Detect which cell encompasses the target text, then output its [X, Y] center coordinate. 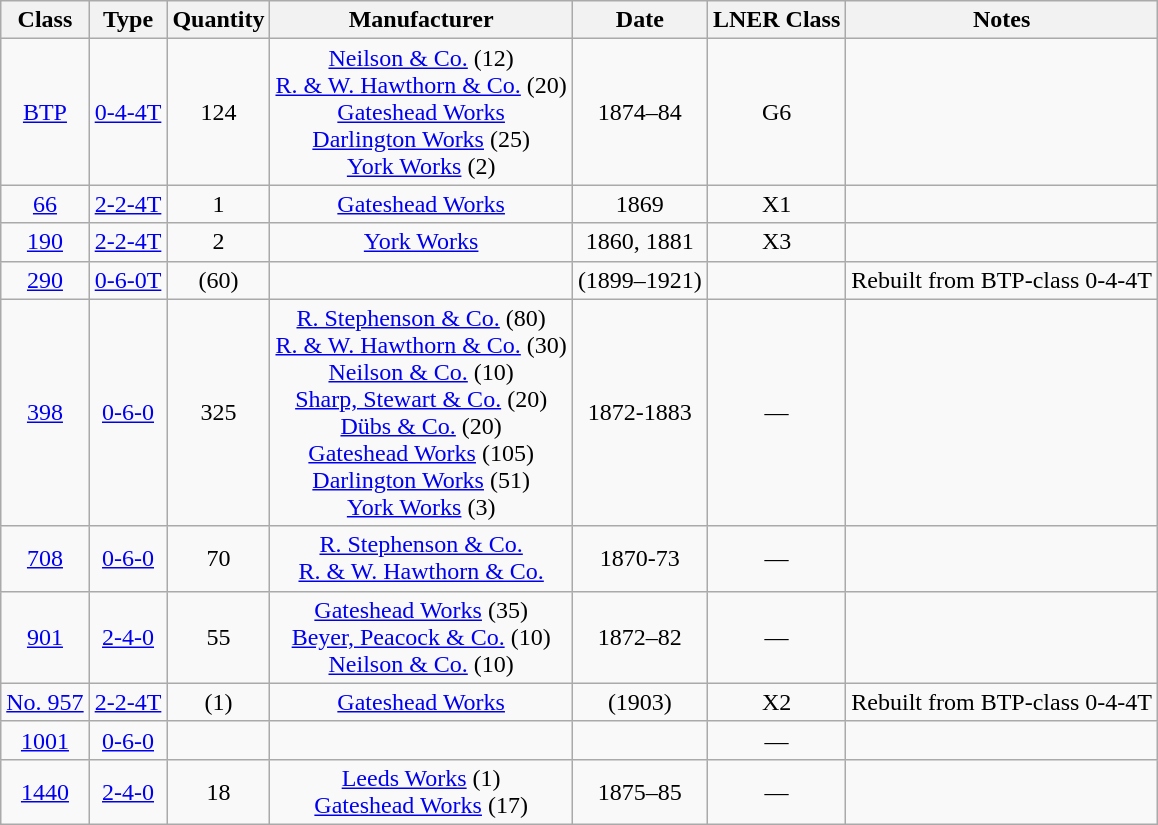
X1 [776, 204]
(1899–1921) [640, 280]
Gateshead Works (35)Beyer, Peacock & Co. (10)Neilson & Co. (10) [421, 637]
2 [218, 242]
55 [218, 637]
R. Stephenson & Co. R. & W. Hawthorn & Co. [421, 558]
(60) [218, 280]
18 [218, 792]
1001 [45, 740]
Quantity [218, 20]
0-4-4T [128, 112]
290 [45, 280]
Type [128, 20]
Class [45, 20]
Date [640, 20]
901 [45, 637]
1872–82 [640, 637]
1872-1883 [640, 412]
Neilson & Co. (12)R. & W. Hawthorn & Co. (20)Gateshead Works Darlington Works (25) York Works (2) [421, 112]
G6 [776, 112]
708 [45, 558]
1860, 1881 [640, 242]
1875–85 [640, 792]
Notes [1002, 20]
70 [218, 558]
X2 [776, 702]
BTP [45, 112]
X3 [776, 242]
1870-73 [640, 558]
(1) [218, 702]
1869 [640, 204]
325 [218, 412]
124 [218, 112]
Manufacturer [421, 20]
No. 957 [45, 702]
Leeds Works (1)Gateshead Works (17) [421, 792]
LNER Class [776, 20]
0-6-0T [128, 280]
66 [45, 204]
1440 [45, 792]
398 [45, 412]
190 [45, 242]
1874–84 [640, 112]
1 [218, 204]
(1903) [640, 702]
York Works [421, 242]
